Capture the cell that displays the provided text and extract its [x, y] central coordinate. 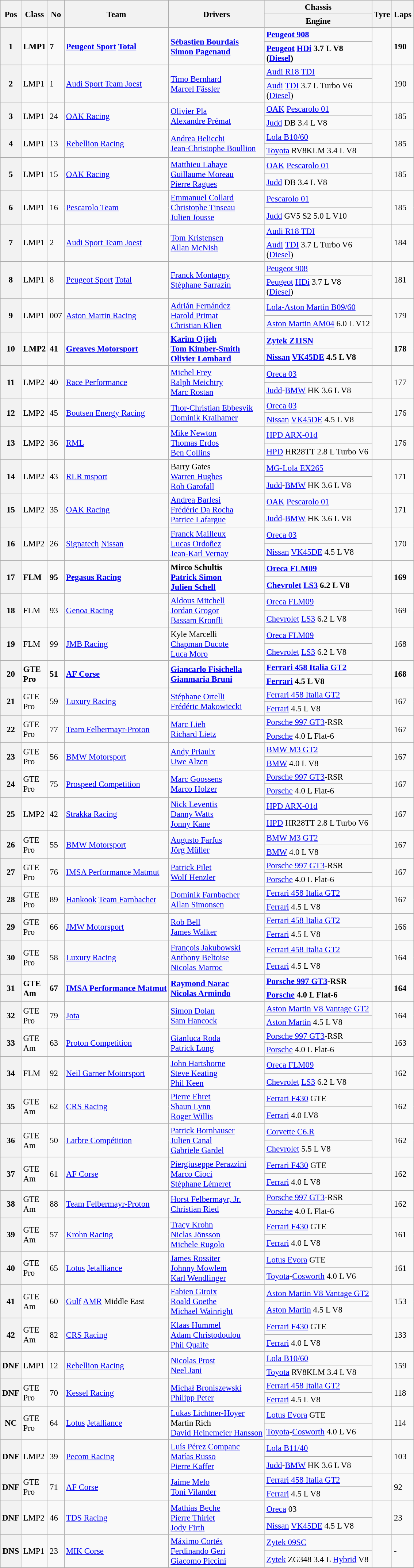
Kyle Marcelli Chapman Ducote Luca Moro [216, 644]
31 [11, 988]
Karim Ojjeh Tom Kimber-Smith Olivier Lombard [216, 349]
Dominik Farnbacher Allan Simonsen [216, 899]
Olivier Pla Alexandre Prémat [216, 116]
Marc Goossens Marco Holzer [216, 784]
79 [56, 1015]
34 [11, 1073]
133 [403, 1335]
82 [56, 1335]
103 [403, 1457]
184 [403, 243]
5 [11, 174]
Klaas Hummel Adam Christodoulou Phil Quaife [216, 1335]
Signatech Nissan [116, 543]
Piergiuseppe Perazzini Marco Cioci Stéphane Lémeret [216, 1174]
89 [56, 899]
177 [403, 383]
Kessel Racing [116, 1393]
Genoa Racing [116, 610]
Strakka Racing [116, 815]
Class [34, 14]
Pescarolo 01 [318, 199]
Proton Competition [116, 1043]
Fabien Giroix Roald Goethe Michael Wainright [216, 1302]
6 [11, 207]
Franck Montagny Stéphane Sarrazin [216, 280]
MG-Lola EX265 [318, 468]
18 [11, 610]
9 [11, 315]
58 [56, 958]
Timo Bernhard Marcel Fässler [216, 84]
Team [116, 14]
Gianluca Roda Patrick Long [216, 1043]
Rob Bell James Walker [216, 927]
Aston Martin AM04 6.0 L V12 [318, 324]
38 [11, 1204]
Michel Frey Ralph Meichtry Marc Rostan [216, 383]
Simon Dolan Sam Hancock [216, 1015]
99 [56, 644]
Giancarlo Fisichella Gianmaria Bruni [216, 675]
56 [56, 756]
John Hartshorne Steve Keating Phil Keen [216, 1073]
20 [11, 675]
Tyre [382, 14]
Lola B11/40 [318, 1448]
Drivers [216, 14]
29 [11, 927]
Horst Felbermayr, Jr. Christian Ried [216, 1204]
Aldous Mitchell Jordan Grogor Bassam Kronfli [216, 610]
Raymond Narac Nicolas Armindo [216, 988]
46 [56, 1518]
François Jakubowski Anthony Beltoise Nicolas Marroc [216, 958]
Patrick Pilet Wolf Henzler [216, 872]
57 [56, 1235]
TDS Racing [116, 1518]
Augusto Farfus Jörg Müller [216, 845]
70 [56, 1393]
NC [11, 1423]
51 [56, 675]
Ferrari 4.0 LV8 [318, 1115]
Matthieu Lahaye Guillaume Moreau Pierre Ragues [216, 174]
77 [56, 729]
Andrea Barlesi Frédéric Da Rocha Patrice Lafargue [216, 510]
64 [56, 1423]
Nick Leventis Danny Watts Jonny Kane [216, 815]
Stéphane Ortelli Frédéric Makowiecki [216, 702]
67 [56, 988]
Aston Martin Racing [116, 315]
163 [403, 1043]
25 [11, 815]
Luís Pérez Companc Matías Russo Pierre Kaffer [216, 1457]
59 [56, 702]
Barry Gates Warren Hughes Rob Garofall [216, 477]
- [403, 1551]
Prospeed Competition [116, 784]
Pierre Ehret Shaun Lynn Roger Willis [216, 1107]
71 [56, 1487]
DNS [11, 1551]
178 [403, 349]
21 [11, 702]
Jaime Melo Toni Vilander [216, 1487]
Gulf AMR Middle East [116, 1302]
Pegasus Racing [116, 577]
Zytek ZG348 3.4 L Hybrid V8 [318, 1559]
JMW Motorsport [116, 927]
JMB Racing [116, 644]
166 [403, 927]
32 [11, 1015]
17 [11, 577]
Nicolas Prost Neel Jani [216, 1365]
Tom Kristensen Allan McNish [216, 243]
Lola-Aston Martin B09/60 [318, 307]
Zytek 09SC [318, 1542]
Patrick Bornhauser Julien Canal Gabriele Gardel [216, 1140]
55 [56, 845]
181 [403, 280]
3 [11, 116]
11 [11, 383]
Laps [403, 14]
Engine [318, 21]
66 [56, 927]
Race Performance [116, 383]
22 [11, 729]
75 [56, 784]
Emmanuel Collard Christophe Tinseau Julien Jousse [216, 207]
Chevrolet 5.5 L V8 [318, 1149]
Chassis [318, 7]
Thor-Christian Ebbesvik Dominik Kraihamer [216, 412]
Mathias Beche Pierre Thiriet Jody Firth [216, 1518]
Marc Lieb Richard Lietz [216, 729]
Mirco Schultis Patrick Simon Julien Schell [216, 577]
RLR msport [116, 477]
Boutsen Energy Racing [116, 412]
Larbre Compétition [116, 1140]
Franck Mailleux Lucas Ordoñez Jean-Karl Vernay [216, 543]
Pecom Racing [116, 1457]
65 [56, 1268]
Krohn Racing [116, 1235]
Lukas Lichtner-Hoyer Martin Rich David Heinemeier Hansson [216, 1423]
Judd GV5 S2 5.0 L V10 [318, 216]
19 [11, 644]
Sébastien Bourdais Simon Pagenaud [216, 46]
Mike Newton Thomas Erdos Ben Collins [216, 443]
Andy Priaulx Uwe Alzen [216, 756]
Andrea Belicchi Jean-Christophe Boullion [216, 144]
Adrián Fernández Harold Primat Christian Klien [216, 315]
4 [11, 144]
14 [11, 477]
50 [56, 1140]
No [56, 14]
76 [56, 872]
93 [56, 610]
88 [56, 1204]
Michał Broniszewski Philipp Peter [216, 1393]
179 [403, 315]
Pos [11, 14]
114 [403, 1423]
10 [11, 349]
MIK Corse [116, 1551]
62 [56, 1107]
007 [56, 315]
37 [11, 1174]
Corvette C6.R [318, 1132]
27 [11, 872]
33 [11, 1043]
RML [116, 443]
Tracy Krohn Niclas Jönsson Michele Rugolo [216, 1235]
Máximo Cortés Ferdinando Geri Giacomo Piccini [216, 1551]
159 [403, 1365]
95 [56, 577]
Pescarolo Team [116, 207]
Jota [116, 1015]
45 [56, 412]
118 [403, 1393]
28 [11, 899]
30 [11, 958]
43 [56, 477]
Neil Garner Motorsport [116, 1073]
James Rossiter Johnny Mowlem Karl Wendlinger [216, 1268]
63 [56, 1043]
Zytek Z11SN [318, 341]
60 [56, 1302]
Hankook Team Farnbacher [116, 899]
Greaves Motorsport [116, 349]
170 [403, 543]
61 [56, 1174]
153 [403, 1302]
